Search for the cell housing the specified text and yield its (x, y) center coordinate. 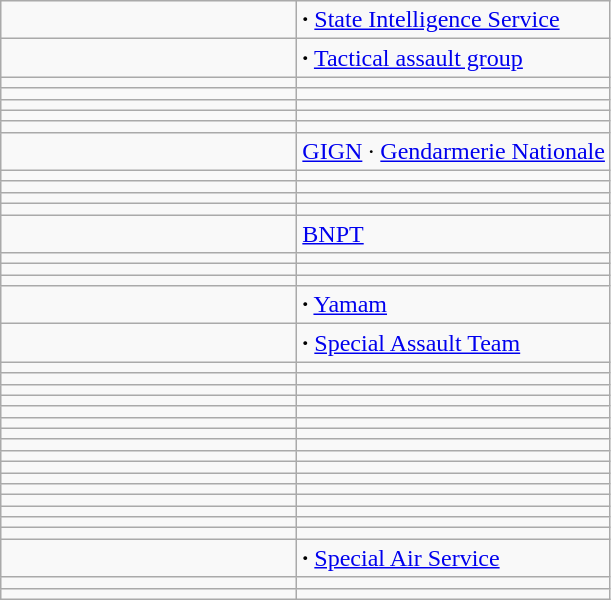
· Special Assault Team (454, 343)
BNPT (454, 233)
· Tactical assault group (454, 58)
· Special Air Service (454, 558)
GIGN · Gendarmerie Nationale (454, 151)
· Yamam (454, 305)
· State Intelligence Service (454, 20)
